Search for the cell housing the specified text and yield its (X, Y) center coordinate. 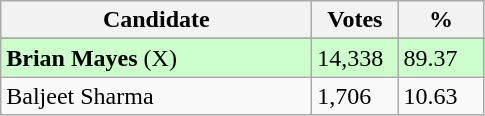
10.63 (441, 96)
Candidate (156, 20)
1,706 (355, 96)
Baljeet Sharma (156, 96)
89.37 (441, 58)
% (441, 20)
Votes (355, 20)
14,338 (355, 58)
Brian Mayes (X) (156, 58)
